Output the (x, y) coordinate of the center of the cell containing the given text.  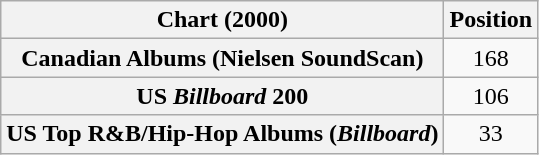
33 (491, 134)
106 (491, 96)
US Top R&B/Hip-Hop Albums (Billboard) (222, 134)
US Billboard 200 (222, 96)
168 (491, 58)
Position (491, 20)
Canadian Albums (Nielsen SoundScan) (222, 58)
Chart (2000) (222, 20)
